Return [X, Y] of the center of cell containing provided text 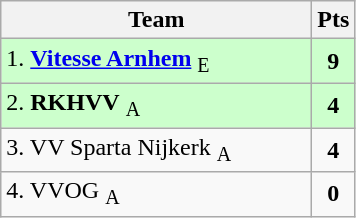
2. RKHVV A [156, 105]
4. VVOG A [156, 194]
Team [156, 20]
1. Vitesse Arnhem E [156, 61]
0 [334, 194]
3. VV Sparta Nijkerk A [156, 150]
Pts [334, 20]
9 [334, 61]
